Scan for the cell matching the given text and deliver its (X, Y) coordinate at center. 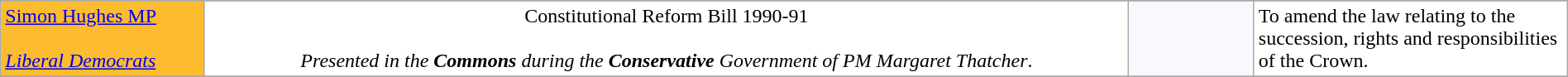
Simon Hughes MPLiberal Democrats (103, 39)
To amend the law relating to the succession, rights and responsibilities of the Crown. (1411, 39)
Constitutional Reform Bill 1990-91Presented in the Commons during the Conservative Government of PM Margaret Thatcher. (667, 39)
